Identify which cell holds the provided text, then report its [X, Y] central coordinate. 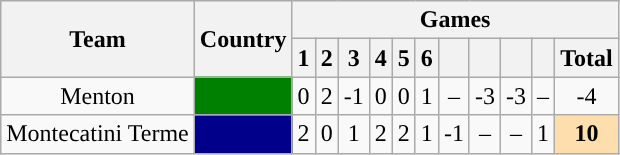
4 [380, 58]
-4 [587, 96]
Menton [98, 96]
6 [426, 58]
Country [243, 39]
Games [455, 20]
Montecatini Terme [98, 134]
3 [354, 58]
Team [98, 39]
10 [587, 134]
Total [587, 58]
5 [404, 58]
